Search for the cell housing the specified text and yield its [X, Y] center coordinate. 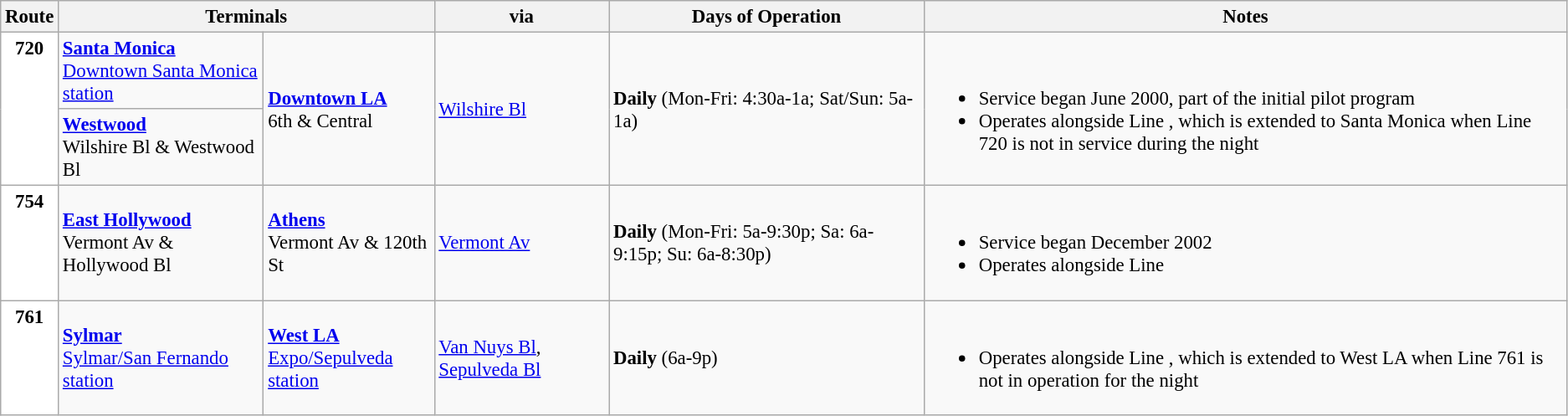
Daily (Mon-Fri: 5a-9:30p; Sa: 6a-9:15p; Su: 6a-8:30p) [766, 243]
via [522, 17]
Santa MonicaDowntown Santa Monica station [161, 71]
Daily (6a-9p) [766, 358]
Notes [1245, 17]
720 [30, 109]
Vermont Av [522, 243]
754 [30, 243]
WestwoodWilshire Bl & Westwood Bl [161, 147]
Van Nuys Bl, Sepulveda Bl [522, 358]
AthensVermont Av & 120th St [349, 243]
SylmarSylmar/San Fernando station [161, 358]
Daily (Mon-Fri: 4:30a-1a; Sat/Sun: 5a-1a) [766, 109]
Downtown LA6th & Central [349, 109]
Wilshire Bl [522, 109]
Route [30, 17]
761 [30, 358]
Days of Operation [766, 17]
Terminals [246, 17]
Operates alongside Line , which is extended to West LA when Line 761 is not in operation for the night [1245, 358]
Service began December 2002Operates alongside Line [1245, 243]
West LAExpo/Sepulveda station [349, 358]
East HollywoodVermont Av & Hollywood Bl [161, 243]
